Output the (X, Y) coordinate of the center of the cell containing the given text.  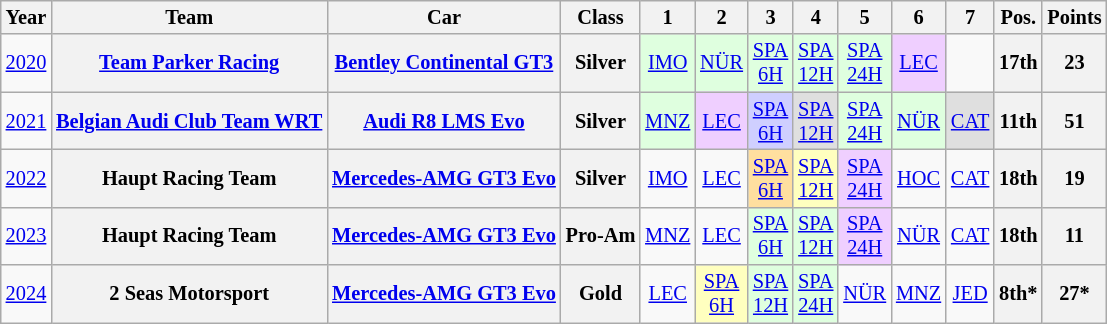
Gold (601, 294)
Year (26, 17)
2022 (26, 178)
2020 (26, 63)
3 (770, 17)
2023 (26, 236)
Pro-Am (601, 236)
JED (970, 294)
Audi R8 LMS Evo (444, 121)
17th (1018, 63)
7 (970, 17)
Class (601, 17)
Car (444, 17)
Team Parker Racing (189, 63)
Points (1074, 17)
6 (918, 17)
1 (668, 17)
HOC (918, 178)
23 (1074, 63)
Pos. (1018, 17)
2024 (26, 294)
2021 (26, 121)
11 (1074, 236)
Belgian Audi Club Team WRT (189, 121)
2 Seas Motorsport (189, 294)
Bentley Continental GT3 (444, 63)
5 (864, 17)
51 (1074, 121)
8th* (1018, 294)
2 (722, 17)
19 (1074, 178)
27* (1074, 294)
4 (816, 17)
11th (1018, 121)
Team (189, 17)
